Locate the cell with the specified text and output its [X, Y] center coordinate. 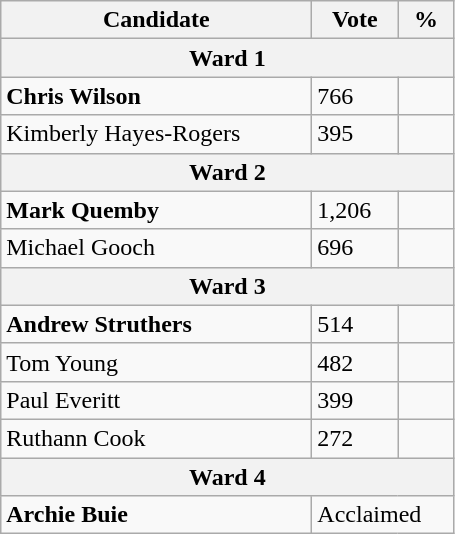
Archie Buie [156, 515]
696 [355, 248]
Acclaimed [383, 515]
Ward 3 [228, 286]
272 [355, 438]
Chris Wilson [156, 96]
Ward 2 [228, 172]
395 [355, 134]
482 [355, 362]
399 [355, 400]
Candidate [156, 20]
Ruthann Cook [156, 438]
% [426, 20]
766 [355, 96]
Mark Quemby [156, 210]
Ward 4 [228, 477]
Michael Gooch [156, 248]
Ward 1 [228, 58]
Tom Young [156, 362]
Vote [355, 20]
Paul Everitt [156, 400]
Kimberly Hayes-Rogers [156, 134]
Andrew Struthers [156, 324]
514 [355, 324]
1,206 [355, 210]
